Return the (x, y) coordinate for the center point of the cell that contains the specified text.  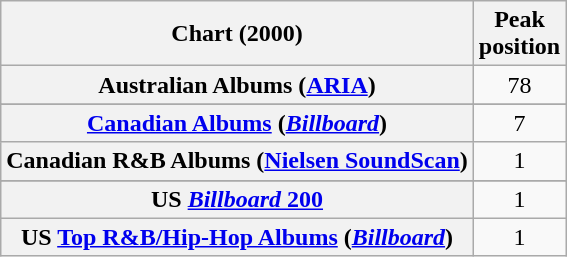
Canadian R&B Albums (Nielsen SoundScan) (238, 161)
US Top R&B/Hip-Hop Albums (Billboard) (238, 237)
78 (519, 85)
Peakposition (519, 34)
Canadian Albums (Billboard) (238, 123)
Australian Albums (ARIA) (238, 85)
US Billboard 200 (238, 199)
Chart (2000) (238, 34)
7 (519, 123)
